Pinpoint the cell where the given text exists, returning its [X, Y] midpoint coordinate. 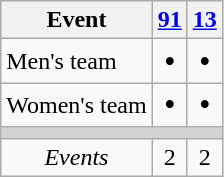
Men's team [76, 61]
Women's team [76, 105]
13 [204, 20]
Events [76, 157]
Event [76, 20]
91 [170, 20]
